Detect which cell encompasses the target text, then output its [X, Y] center coordinate. 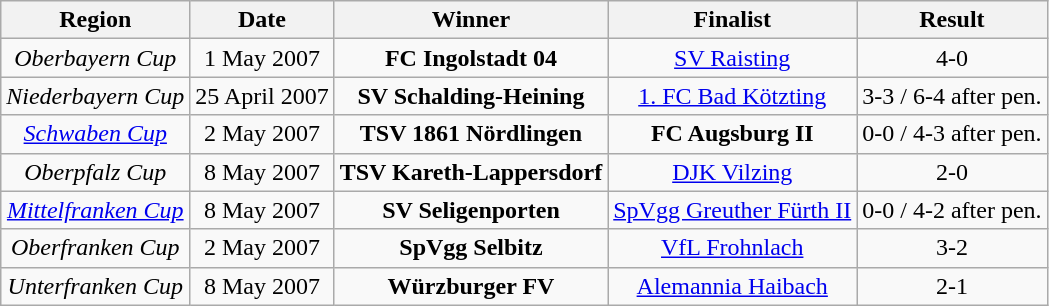
Oberfranken Cup [96, 248]
Unterfranken Cup [96, 286]
Niederbayern Cup [96, 96]
Oberbayern Cup [96, 58]
25 April 2007 [262, 96]
SV Seligenporten [471, 210]
DJK Vilzing [732, 172]
1. FC Bad Kötzting [732, 96]
Finalist [732, 20]
2-1 [952, 286]
SV Schalding-Heining [471, 96]
Oberpfalz Cup [96, 172]
SpVgg Greuther Fürth II [732, 210]
3-3 / 6-4 after pen. [952, 96]
Alemannia Haibach [732, 286]
TSV 1861 Nördlingen [471, 134]
VfL Frohnlach [732, 248]
4-0 [952, 58]
FC Augsburg II [732, 134]
Date [262, 20]
TSV Kareth-Lappersdorf [471, 172]
0-0 / 4-2 after pen. [952, 210]
SpVgg Selbitz [471, 248]
Winner [471, 20]
SV Raisting [732, 58]
Result [952, 20]
Würzburger FV [471, 286]
Region [96, 20]
0-0 / 4-3 after pen. [952, 134]
Schwaben Cup [96, 134]
2-0 [952, 172]
3-2 [952, 248]
Mittelfranken Cup [96, 210]
FC Ingolstadt 04 [471, 58]
1 May 2007 [262, 58]
